Extract the [X, Y] coordinate from the center of the cell holding the provided text.  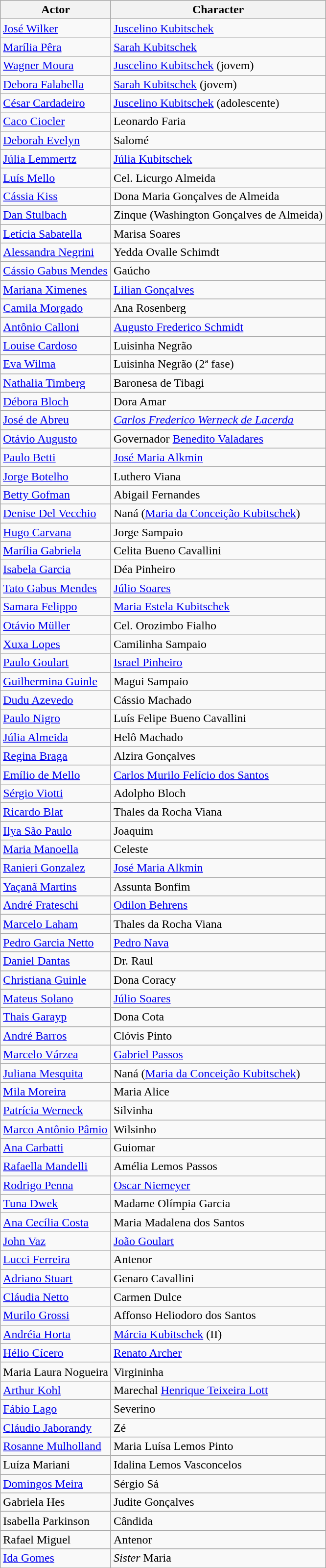
Judite Gonçalves [218, 1502]
Deborah Evelyn [56, 140]
Dona Cota [218, 1017]
Celita Bueno Cavallini [218, 551]
Mateus Solano [56, 998]
Carlos Frederico Werneck de Lacerda [218, 420]
Luís Felipe Bueno Cavallini [218, 719]
Dudu Azevedo [56, 700]
Helô Machado [218, 737]
Cássio Machado [218, 700]
Cláudio Jaborandy [56, 1428]
Idalina Lemos Vasconcelos [218, 1465]
Otávio Müller [56, 625]
Hélio Cícero [56, 1353]
André Frateschi [56, 905]
Affonso Heliodoro dos Santos [218, 1316]
Sarah Kubitschek [218, 47]
Júlia Almeida [56, 737]
Salomé [218, 140]
Maria Alice [218, 1092]
Cássio Gabus Mendes [56, 271]
Baronesa de Tibagi [218, 383]
Gabriela Hes [56, 1502]
Daniel Dantas [56, 961]
Marília Pêra [56, 47]
Cândida [218, 1521]
Guilhermina Guinle [56, 681]
Dora Amar [218, 401]
Mariana Ximenes [56, 290]
Regina Braga [56, 756]
Zé [218, 1428]
Jorge Sampaio [218, 532]
Camila Morgado [56, 308]
Murilo Grossi [56, 1316]
Luís Mello [56, 177]
Debora Falabella [56, 84]
Maria Laura Nogueira [56, 1371]
Júlia Lemmertz [56, 159]
Alessandra Negrini [56, 252]
Marcelo Laham [56, 924]
Cel. Orozimbo Fialho [218, 625]
Débora Bloch [56, 401]
Wilsinho [218, 1129]
Adolpho Bloch [218, 793]
Assunta Bonfim [218, 887]
Gaúcho [218, 271]
Leonardo Faria [218, 122]
Sarah Kubitschek (jovem) [218, 84]
César Cardadeiro [56, 103]
Carmen Dulce [218, 1297]
Luíza Mariani [56, 1465]
Ana Cecília Costa [56, 1222]
Rafael Miguel [56, 1540]
Ana Rosenberg [218, 308]
Maria Manoella [56, 849]
Carlos Murilo Felício dos Santos [218, 774]
Samara Felippo [56, 607]
André Barros [56, 1036]
Genaro Cavallini [218, 1278]
Paulo Nigro [56, 719]
Cláudia Netto [56, 1297]
Thais Garayp [56, 1017]
Marechal Henrique Teixeira Lott [218, 1390]
Madame Olímpia Garcia [218, 1204]
Ilya São Paulo [56, 831]
Renato Archer [218, 1353]
Sérgio Viotti [56, 793]
Louise Cardoso [56, 346]
Betty Gofman [56, 495]
Lilian Gonçalves [218, 290]
Ana Carbatti [56, 1148]
Zinque (Washington Gonçalves de Almeida) [218, 215]
Yedda Ovalle Schimdt [218, 252]
Mila Moreira [56, 1092]
José de Abreu [56, 420]
Israel Pinheiro [218, 663]
Virgininha [218, 1371]
Nathalia Timberg [56, 383]
Arthur Kohl [56, 1390]
Joaquim [218, 831]
Luthero Viana [218, 476]
Marisa Soares [218, 234]
Character [218, 10]
Márcia Kubitschek (II) [218, 1334]
Magui Sampaio [218, 681]
Dr. Raul [218, 961]
Christiana Guinle [56, 980]
Clóvis Pinto [218, 1036]
Marcelo Várzea [56, 1054]
Antônio Calloni [56, 327]
Cel. Licurgo Almeida [218, 177]
Wagner Moura [56, 66]
Caco Ciocler [56, 122]
Juscelino Kubitschek (adolescente) [218, 103]
Pedro Garcia Netto [56, 943]
Paulo Goulart [56, 663]
Juscelino Kubitschek [218, 28]
Ida Gomes [56, 1558]
Domingos Meira [56, 1484]
Isabella Parkinson [56, 1521]
Tuna Dwek [56, 1204]
Sister Maria [218, 1558]
Celeste [218, 849]
Rafaella Mandelli [56, 1167]
José Wilker [56, 28]
Xuxa Lopes [56, 644]
Patrícia Werneck [56, 1110]
Fábio Lago [56, 1409]
Gabriel Passos [218, 1054]
Eva Wilma [56, 364]
Hugo Carvana [56, 532]
Maria Estela Kubitschek [218, 607]
João Goulart [218, 1241]
Andréia Horta [56, 1334]
Luisinha Negrão (2ª fase) [218, 364]
Augusto Frederico Schmidt [218, 327]
Ricardo Blat [56, 812]
Luisinha Negrão [218, 346]
Juliana Mesquita [56, 1073]
Maria Madalena dos Santos [218, 1222]
Marília Gabriela [56, 551]
Adriano Stuart [56, 1278]
Actor [56, 10]
Severino [218, 1409]
Yaçanã Martins [56, 887]
Júlia Kubitschek [218, 159]
Emílio de Mello [56, 774]
Paulo Betti [56, 457]
Silvinha [218, 1110]
Dona Maria Gonçalves de Almeida [218, 196]
Alzira Gonçalves [218, 756]
Dona Coracy [218, 980]
Pedro Nava [218, 943]
Jorge Botelho [56, 476]
Ranieri Gonzalez [56, 868]
Abigail Fernandes [218, 495]
Oscar Niemeyer [218, 1185]
Marco Antônio Pâmio [56, 1129]
Isabela Garcia [56, 570]
Juscelino Kubitschek (jovem) [218, 66]
Amélia Lemos Passos [218, 1167]
Déa Pinheiro [218, 570]
Camilinha Sampaio [218, 644]
Cássia Kiss [56, 196]
Tato Gabus Mendes [56, 588]
Dan Stulbach [56, 215]
Maria Luísa Lemos Pinto [218, 1446]
Odilon Behrens [218, 905]
Letícia Sabatella [56, 234]
Denise Del Vecchio [56, 513]
Sérgio Sá [218, 1484]
Rosanne Mulholland [56, 1446]
Rodrigo Penna [56, 1185]
John Vaz [56, 1241]
Guiomar [218, 1148]
Governador Benedito Valadares [218, 439]
Lucci Ferreira [56, 1260]
Otávio Augusto [56, 439]
